Detect which cell encompasses the target text, then output its (X, Y) center coordinate. 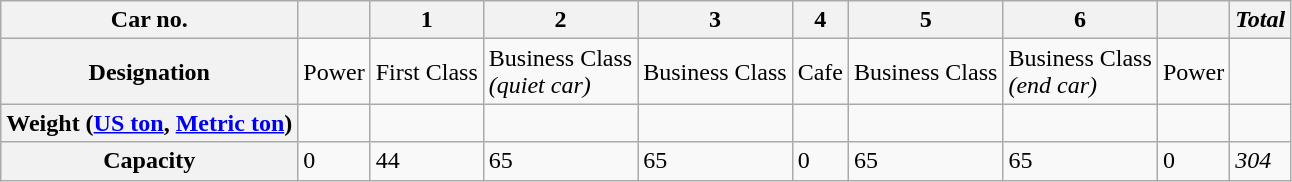
Weight (US ton, Metric ton) (150, 123)
1 (426, 20)
Total (1260, 20)
Car no. (150, 20)
44 (426, 161)
Business Class(end car) (1080, 72)
First Class (426, 72)
6 (1080, 20)
304 (1260, 161)
Capacity (150, 161)
Business Class(quiet car) (560, 72)
2 (560, 20)
5 (925, 20)
4 (820, 20)
Designation (150, 72)
3 (715, 20)
Cafe (820, 72)
